Return the (x, y) coordinate for the center point of the cell that contains the specified text.  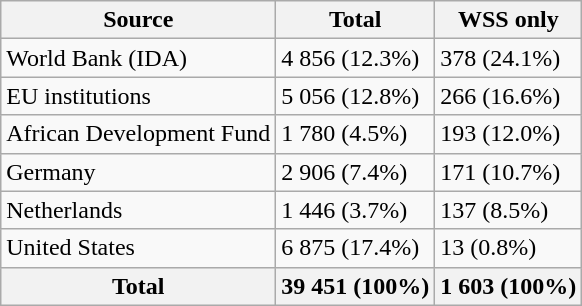
4 856 (12.3%) (356, 58)
39 451 (100%) (356, 286)
Germany (138, 172)
6 875 (17.4%) (356, 248)
1 446 (3.7%) (356, 210)
African Development Fund (138, 134)
171 (10.7%) (508, 172)
Netherlands (138, 210)
Source (138, 20)
WSS only (508, 20)
1 603 (100%) (508, 286)
2 906 (7.4%) (356, 172)
EU institutions (138, 96)
1 780 (4.5%) (356, 134)
World Bank (IDA) (138, 58)
378 (24.1%) (508, 58)
193 (12.0%) (508, 134)
13 (0.8%) (508, 248)
137 (8.5%) (508, 210)
United States (138, 248)
5 056 (12.8%) (356, 96)
266 (16.6%) (508, 96)
